Return [x, y] of the center of cell containing provided text 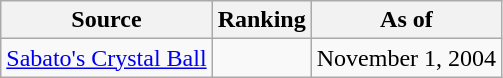
November 1, 2004 [406, 58]
As of [406, 20]
Ranking [262, 20]
Source [106, 20]
Sabato's Crystal Ball [106, 58]
